Return (X, Y) of the center of cell containing provided text 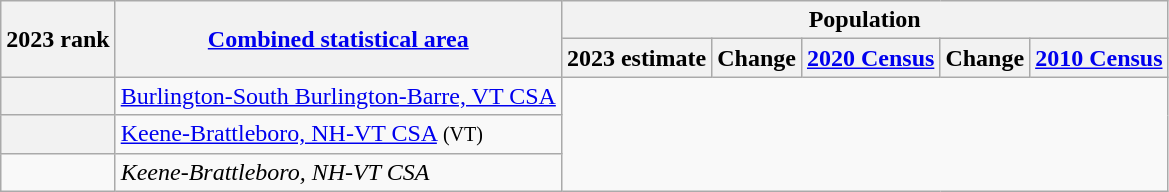
2020 Census (870, 58)
2023 rank (58, 39)
Keene-Brattleboro, NH-VT CSA (338, 172)
Combined statistical area (338, 39)
Keene-Brattleboro, NH-VT CSA (VT) (338, 134)
Burlington-South Burlington-Barre, VT CSA (338, 96)
2023 estimate (636, 58)
2010 Census (1099, 58)
Population (864, 20)
